Find where the given text appears and provide that cell's center as [X, Y] coordinate. 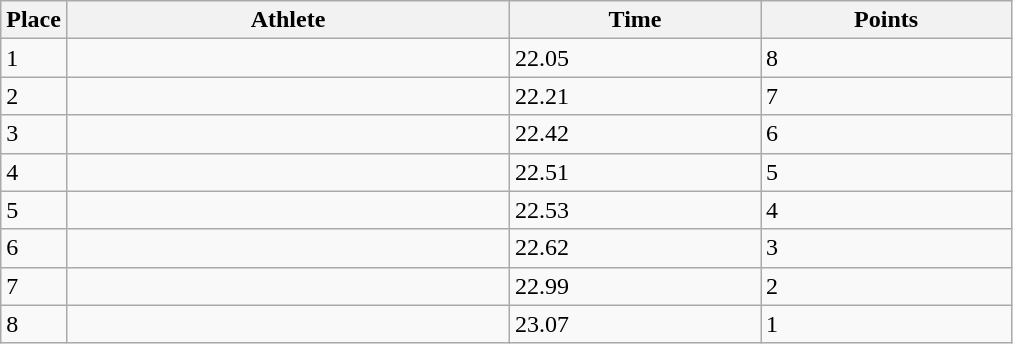
22.05 [636, 58]
22.53 [636, 210]
22.51 [636, 172]
Place [34, 20]
22.62 [636, 248]
Athlete [288, 20]
Time [636, 20]
Points [886, 20]
22.99 [636, 286]
23.07 [636, 324]
22.42 [636, 134]
22.21 [636, 96]
